Detect which cell encompasses the target text, then output its [X, Y] center coordinate. 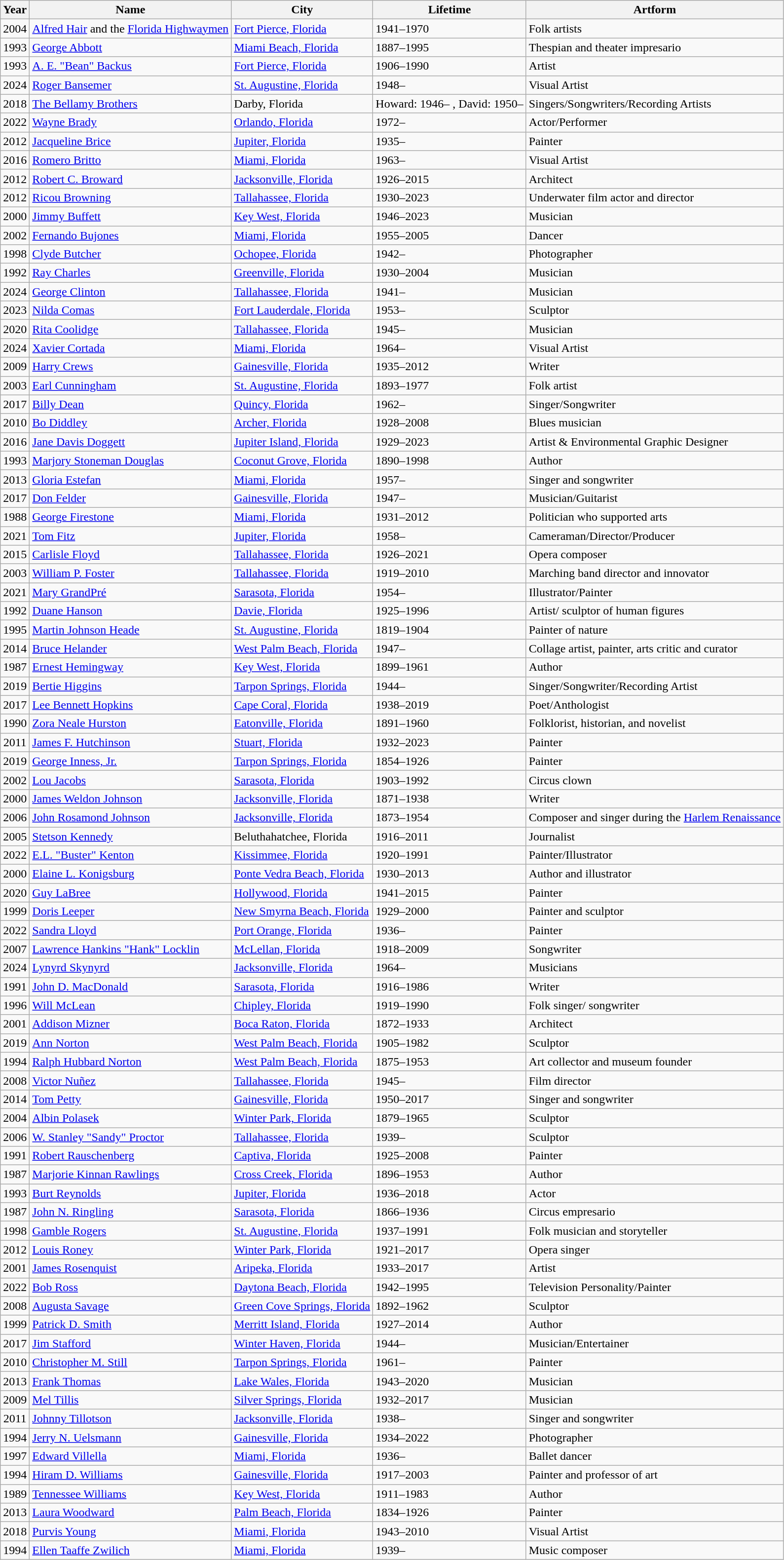
James Rosenquist [130, 1268]
Albin Polasek [130, 1118]
Singers/Songwriters/Recording Artists [655, 104]
Fernando Bujones [130, 235]
1937–1991 [449, 1231]
2015 [15, 555]
Elaine L. Konigsburg [130, 874]
Ray Charles [130, 273]
Addison Mizner [130, 1024]
1963– [449, 160]
1990 [15, 723]
Carlisle Floyd [130, 555]
Beluthahatchee, Florida [302, 837]
Underwater film actor and director [655, 197]
Marjory Stoneman Douglas [130, 460]
1921–2017 [449, 1250]
Jimmy Buffett [130, 216]
1819–1904 [449, 630]
Jupiter Island, Florida [302, 442]
Cross Creek, Florida [302, 1175]
James Weldon Johnson [130, 799]
Musician/Entertainer [655, 1343]
1948– [449, 85]
Tom Petty [130, 1099]
Year [15, 10]
The Bellamy Brothers [130, 104]
Bob Ross [130, 1287]
1958– [449, 535]
1917–2003 [449, 1475]
Robert C. Broward [130, 179]
1942–1995 [449, 1287]
City [302, 10]
Thespian and theater impresario [655, 47]
1936–2018 [449, 1193]
1935–2012 [449, 367]
1953– [449, 310]
George Clinton [130, 292]
1943–2010 [449, 1531]
Lynyrd Skynyrd [130, 968]
1891–1960 [449, 723]
1988 [15, 517]
Stuart, Florida [302, 742]
Songwriter [655, 949]
Painter/Illustrator [655, 855]
1946–2023 [449, 216]
Lake Wales, Florida [302, 1381]
Merritt Island, Florida [302, 1325]
1919–2010 [449, 573]
Folk artists [655, 29]
1899–1961 [449, 667]
Eatonville, Florida [302, 723]
Purvis Young [130, 1531]
1941– [449, 292]
Music composer [655, 1550]
1943–2020 [449, 1381]
Palm Beach, Florida [302, 1513]
Winter Haven, Florida [302, 1343]
1972– [449, 122]
1896–1953 [449, 1175]
Will McLean [130, 1005]
Musicians [655, 968]
Ernest Hemingway [130, 667]
James F. Hutchinson [130, 742]
1933–2017 [449, 1268]
William P. Foster [130, 573]
Coconut Grove, Florida [302, 460]
Lifetime [449, 10]
1997 [15, 1456]
Folk singer/ songwriter [655, 1005]
Mary GrandPré [130, 592]
Opera singer [655, 1250]
2023 [15, 310]
1925–1996 [449, 611]
Politician who supported arts [655, 517]
1918–2009 [449, 949]
Jane Davis Doggett [130, 442]
Frank Thomas [130, 1381]
1887–1995 [449, 47]
Zora Neale Hurston [130, 723]
1962– [449, 404]
1872–1933 [449, 1024]
Actor/Performer [655, 122]
Poet/Anthologist [655, 705]
Opera composer [655, 555]
Painter of nature [655, 630]
1875–1953 [449, 1062]
Miami Beach, Florida [302, 47]
Gamble Rogers [130, 1231]
Film director [655, 1080]
Dancer [655, 235]
Aripeka, Florida [302, 1268]
1954– [449, 592]
Darby, Florida [302, 104]
Musician/Guitarist [655, 498]
John N. Ringling [130, 1212]
Duane Hanson [130, 611]
1930–2013 [449, 874]
1995 [15, 630]
Cameraman/Director/Producer [655, 535]
George Abbott [130, 47]
Blues musician [655, 423]
McLellan, Florida [302, 949]
1929–2000 [449, 912]
1931–2012 [449, 517]
1905–1982 [449, 1043]
Earl Cunningham [130, 385]
1957– [449, 479]
Artist/ sculptor of human figures [655, 611]
Don Felder [130, 498]
Lee Bennett Hopkins [130, 705]
1955–2005 [449, 235]
Circus empresario [655, 1212]
Jerry N. Uelsmann [130, 1438]
Circus clown [655, 780]
1892–1962 [449, 1306]
Laura Woodward [130, 1513]
Art collector and museum founder [655, 1062]
Harry Crews [130, 367]
Howard: 1946– , David: 1950– [449, 104]
Louis Roney [130, 1250]
Davie, Florida [302, 611]
Martin Johnson Heade [130, 630]
Artform [655, 10]
Burt Reynolds [130, 1193]
Painter and professor of art [655, 1475]
W. Stanley "Sandy" Proctor [130, 1137]
Christopher M. Still [130, 1362]
Cape Coral, Florida [302, 705]
1934–2022 [449, 1438]
Bruce Helander [130, 648]
Ponte Vedra Beach, Florida [302, 874]
Illustrator/Painter [655, 592]
Chipley, Florida [302, 1005]
1920–1991 [449, 855]
Tom Fitz [130, 535]
Marching band director and innovator [655, 573]
Greenville, Florida [302, 273]
Clyde Butcher [130, 254]
A. E. "Bean" Backus [130, 66]
1911–1983 [449, 1494]
1834–1926 [449, 1513]
1926–2015 [449, 179]
Patrick D. Smith [130, 1325]
Johnny Tillotson [130, 1418]
1903–1992 [449, 780]
1938– [449, 1418]
Folk musician and storyteller [655, 1231]
Romero Britto [130, 160]
Folklorist, historian, and novelist [655, 723]
1950–2017 [449, 1099]
1871–1938 [449, 799]
1942– [449, 254]
Gloria Estefan [130, 479]
Ellen Taaffe Zwilich [130, 1550]
John D. MacDonald [130, 987]
Ballet dancer [655, 1456]
Victor Nuñez [130, 1080]
New Smyrna Beach, Florida [302, 912]
Singer/Songwriter [655, 404]
1916–2011 [449, 837]
Stetson Kennedy [130, 837]
Robert Rauschenberg [130, 1156]
1941–2015 [449, 893]
Painter and sculptor [655, 912]
Composer and singer during the Harlem Renaissance [655, 817]
1989 [15, 1494]
E.L. "Buster" Kenton [130, 855]
Actor [655, 1193]
Xavier Cortada [130, 348]
Marjorie Kinnan Rawlings [130, 1175]
Name [130, 10]
1873–1954 [449, 817]
Captiva, Florida [302, 1156]
1935– [449, 141]
Singer/Songwriter/Recording Artist [655, 686]
1906–1990 [449, 66]
Mel Tillis [130, 1400]
1890–1998 [449, 460]
Television Personality/Painter [655, 1287]
Rita Coolidge [130, 329]
1930–2023 [449, 197]
Daytona Beach, Florida [302, 1287]
Quincy, Florida [302, 404]
1996 [15, 1005]
1927–2014 [449, 1325]
Ralph Hubbard Norton [130, 1062]
Sandra Lloyd [130, 930]
Journalist [655, 837]
1854–1926 [449, 761]
Folk artist [655, 385]
Lou Jacobs [130, 780]
Ricou Browning [130, 197]
1893–1977 [449, 385]
Bertie Higgins [130, 686]
2005 [15, 837]
Kissimmee, Florida [302, 855]
1926–2021 [449, 555]
Edward Villella [130, 1456]
1930–2004 [449, 273]
1938–2019 [449, 705]
Collage artist, painter, arts critic and curator [655, 648]
1961– [449, 1362]
1925–2008 [449, 1156]
Billy Dean [130, 404]
1932–2023 [449, 742]
Tennessee Williams [130, 1494]
Author and illustrator [655, 874]
1929–2023 [449, 442]
Orlando, Florida [302, 122]
Guy LaBree [130, 893]
Green Cove Springs, Florida [302, 1306]
1916–1986 [449, 987]
Jim Stafford [130, 1343]
Lawrence Hankins "Hank" Locklin [130, 949]
Nilda Comas [130, 310]
Augusta Savage [130, 1306]
George Inness, Jr. [130, 761]
Doris Leeper [130, 912]
Silver Springs, Florida [302, 1400]
2007 [15, 949]
1941–1970 [449, 29]
Hollywood, Florida [302, 893]
Hiram D. Williams [130, 1475]
Fort Lauderdale, Florida [302, 310]
Bo Diddley [130, 423]
Ann Norton [130, 1043]
John Rosamond Johnson [130, 817]
Jacqueline Brice [130, 141]
George Firestone [130, 517]
1932–2017 [449, 1400]
1928–2008 [449, 423]
Wayne Brady [130, 122]
Roger Bansemer [130, 85]
Artist & Environmental Graphic Designer [655, 442]
Port Orange, Florida [302, 930]
Archer, Florida [302, 423]
Boca Raton, Florida [302, 1024]
Alfred Hair and the Florida Highwaymen [130, 29]
Ochopee, Florida [302, 254]
1879–1965 [449, 1118]
1866–1936 [449, 1212]
1919–1990 [449, 1005]
